Detect which cell encompasses the target text, then output its [x, y] center coordinate. 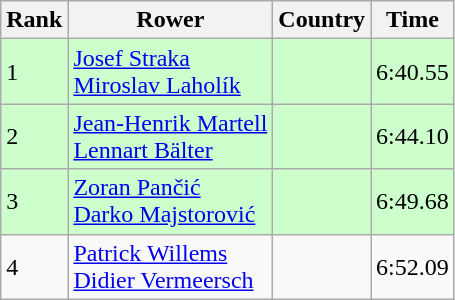
Rower [170, 20]
Time [413, 20]
6:49.68 [413, 202]
Jean-Henrik MartellLennart Bälter [170, 136]
1 [34, 72]
Rank [34, 20]
6:40.55 [413, 72]
6:52.09 [413, 266]
2 [34, 136]
Josef StrakaMiroslav Laholík [170, 72]
Patrick WillemsDidier Vermeersch [170, 266]
4 [34, 266]
Zoran PančićDarko Majstorović [170, 202]
3 [34, 202]
Country [322, 20]
6:44.10 [413, 136]
